Find where the given text appears and provide that cell's center as (X, Y) coordinate. 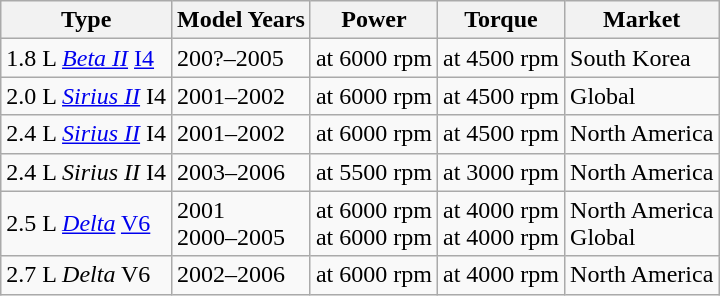
South Korea (642, 58)
at 4000 rpm (500, 275)
Torque (500, 20)
2002–2006 (242, 275)
at 4000 rpm at 4000 rpm (500, 224)
Power (374, 20)
20012000–2005 (242, 224)
200?–2005 (242, 58)
2003–2006 (242, 172)
at 3000 rpm (500, 172)
1.8 L Beta II I4 (86, 58)
Global (642, 96)
2.5 L Delta V6 (86, 224)
2.7 L Delta V6 (86, 275)
North AmericaGlobal (642, 224)
Market (642, 20)
Type (86, 20)
at 6000 rpm at 6000 rpm (374, 224)
2.0 L Sirius II I4 (86, 96)
Model Years (242, 20)
at 5500 rpm (374, 172)
